Capture the cell that displays the provided text and extract its (x, y) central coordinate. 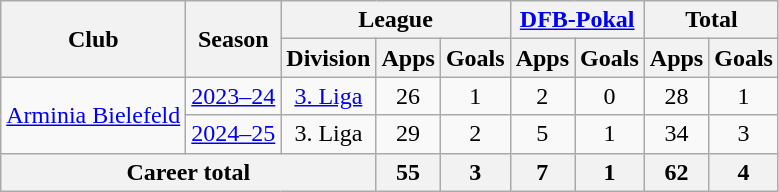
26 (408, 96)
4 (744, 172)
DFB-Pokal (577, 20)
Club (94, 39)
7 (542, 172)
Total (711, 20)
34 (676, 134)
62 (676, 172)
0 (610, 96)
Division (328, 58)
2024–25 (234, 134)
League (396, 20)
Season (234, 39)
Arminia Bielefeld (94, 115)
5 (542, 134)
2023–24 (234, 96)
Career total (188, 172)
29 (408, 134)
28 (676, 96)
55 (408, 172)
